Locate the cell with the specified text and output its (X, Y) center coordinate. 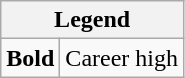
Career high (122, 58)
Legend (92, 20)
Bold (30, 58)
